Provide the [X, Y] coordinate of the cell's center where the given text is located.  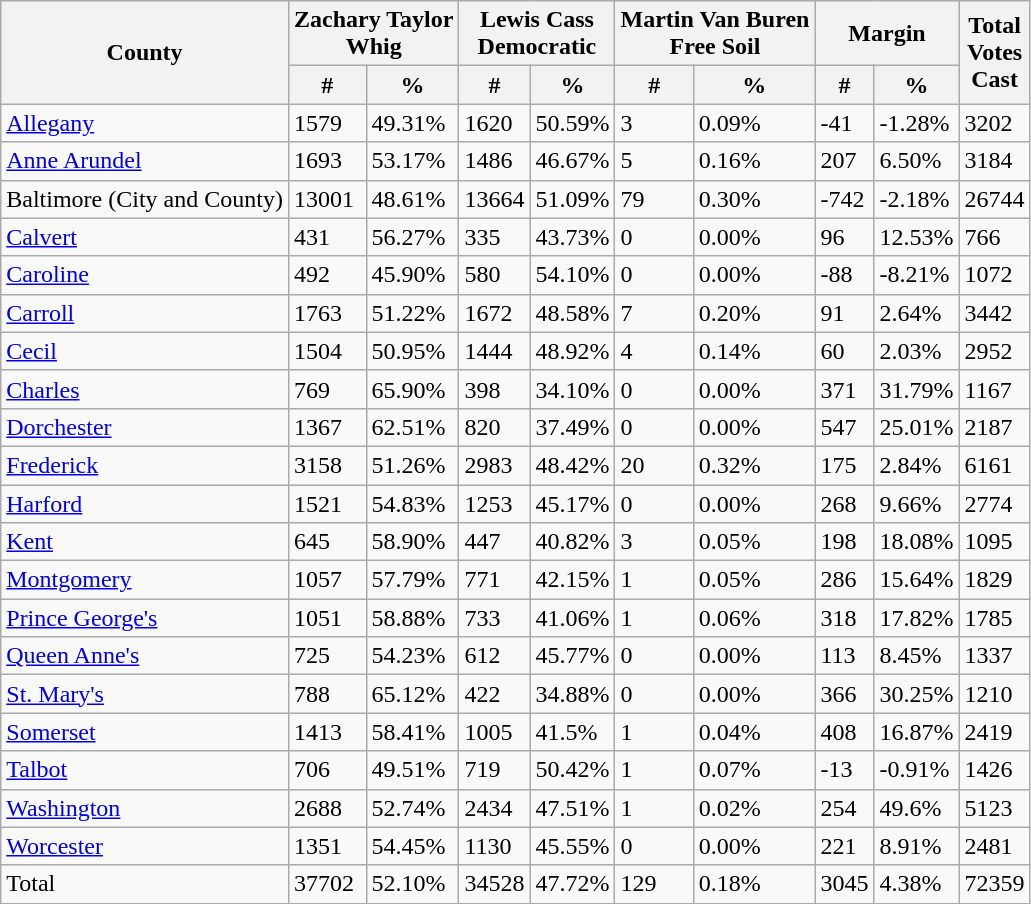
48.42% [572, 465]
1579 [327, 123]
1486 [494, 161]
9.66% [916, 503]
54.23% [412, 656]
3045 [844, 884]
-8.21% [916, 275]
72359 [994, 884]
547 [844, 427]
1763 [327, 313]
788 [327, 694]
1444 [494, 351]
48.58% [572, 313]
Total [145, 884]
366 [844, 694]
719 [494, 770]
25.01% [916, 427]
580 [494, 275]
Frederick [145, 465]
2434 [494, 808]
Talbot [145, 770]
1426 [994, 770]
-13 [844, 770]
43.73% [572, 237]
447 [494, 542]
49.31% [412, 123]
60 [844, 351]
62.51% [412, 427]
492 [327, 275]
0.09% [754, 123]
17.82% [916, 618]
47.72% [572, 884]
Baltimore (City and County) [145, 199]
13664 [494, 199]
50.42% [572, 770]
771 [494, 580]
13001 [327, 199]
1829 [994, 580]
725 [327, 656]
371 [844, 389]
207 [844, 161]
1057 [327, 580]
50.59% [572, 123]
3442 [994, 313]
46.67% [572, 161]
0.06% [754, 618]
0.16% [754, 161]
Calvert [145, 237]
286 [844, 580]
52.74% [412, 808]
30.25% [916, 694]
175 [844, 465]
7 [654, 313]
Anne Arundel [145, 161]
820 [494, 427]
2688 [327, 808]
48.61% [412, 199]
54.83% [412, 503]
48.92% [572, 351]
42.15% [572, 580]
2774 [994, 503]
431 [327, 237]
20 [654, 465]
12.53% [916, 237]
Worcester [145, 846]
4 [654, 351]
8.45% [916, 656]
45.17% [572, 503]
1072 [994, 275]
31.79% [916, 389]
Queen Anne's [145, 656]
18.08% [916, 542]
79 [654, 199]
Harford [145, 503]
1005 [494, 732]
41.06% [572, 618]
1337 [994, 656]
Martin Van BurenFree Soil [715, 34]
0.18% [754, 884]
6.50% [916, 161]
0.30% [754, 199]
0.32% [754, 465]
40.82% [572, 542]
58.88% [412, 618]
0.02% [754, 808]
52.10% [412, 884]
706 [327, 770]
422 [494, 694]
Washington [145, 808]
Charles [145, 389]
51.26% [412, 465]
1210 [994, 694]
1620 [494, 123]
91 [844, 313]
1693 [327, 161]
-41 [844, 123]
49.51% [412, 770]
53.17% [412, 161]
2.84% [916, 465]
-2.18% [916, 199]
318 [844, 618]
47.51% [572, 808]
Zachary TaylorWhig [373, 34]
0.20% [754, 313]
398 [494, 389]
51.09% [572, 199]
254 [844, 808]
612 [494, 656]
Dorchester [145, 427]
1095 [994, 542]
1367 [327, 427]
54.10% [572, 275]
Caroline [145, 275]
221 [844, 846]
51.22% [412, 313]
Margin [887, 34]
6161 [994, 465]
2419 [994, 732]
766 [994, 237]
County [145, 52]
-88 [844, 275]
1167 [994, 389]
26744 [994, 199]
129 [654, 884]
St. Mary's [145, 694]
Somerset [145, 732]
50.95% [412, 351]
1253 [494, 503]
268 [844, 503]
8.91% [916, 846]
34528 [494, 884]
-742 [844, 199]
198 [844, 542]
Montgomery [145, 580]
15.64% [916, 580]
TotalVotesCast [994, 52]
34.88% [572, 694]
408 [844, 732]
113 [844, 656]
3184 [994, 161]
Carroll [145, 313]
0.07% [754, 770]
16.87% [916, 732]
769 [327, 389]
1672 [494, 313]
1504 [327, 351]
Allegany [145, 123]
37.49% [572, 427]
57.79% [412, 580]
Kent [145, 542]
2983 [494, 465]
58.90% [412, 542]
65.90% [412, 389]
5123 [994, 808]
5 [654, 161]
3202 [994, 123]
335 [494, 237]
Cecil [145, 351]
56.27% [412, 237]
4.38% [916, 884]
41.5% [572, 732]
65.12% [412, 694]
1130 [494, 846]
2952 [994, 351]
37702 [327, 884]
733 [494, 618]
45.55% [572, 846]
-1.28% [916, 123]
1351 [327, 846]
45.90% [412, 275]
645 [327, 542]
1051 [327, 618]
3158 [327, 465]
45.77% [572, 656]
Lewis CassDemocratic [537, 34]
58.41% [412, 732]
2.64% [916, 313]
1413 [327, 732]
49.6% [916, 808]
0.14% [754, 351]
96 [844, 237]
-0.91% [916, 770]
54.45% [412, 846]
2.03% [916, 351]
1521 [327, 503]
1785 [994, 618]
2187 [994, 427]
2481 [994, 846]
34.10% [572, 389]
Prince George's [145, 618]
0.04% [754, 732]
